Scan for the cell matching the given text and deliver its (x, y) coordinate at center. 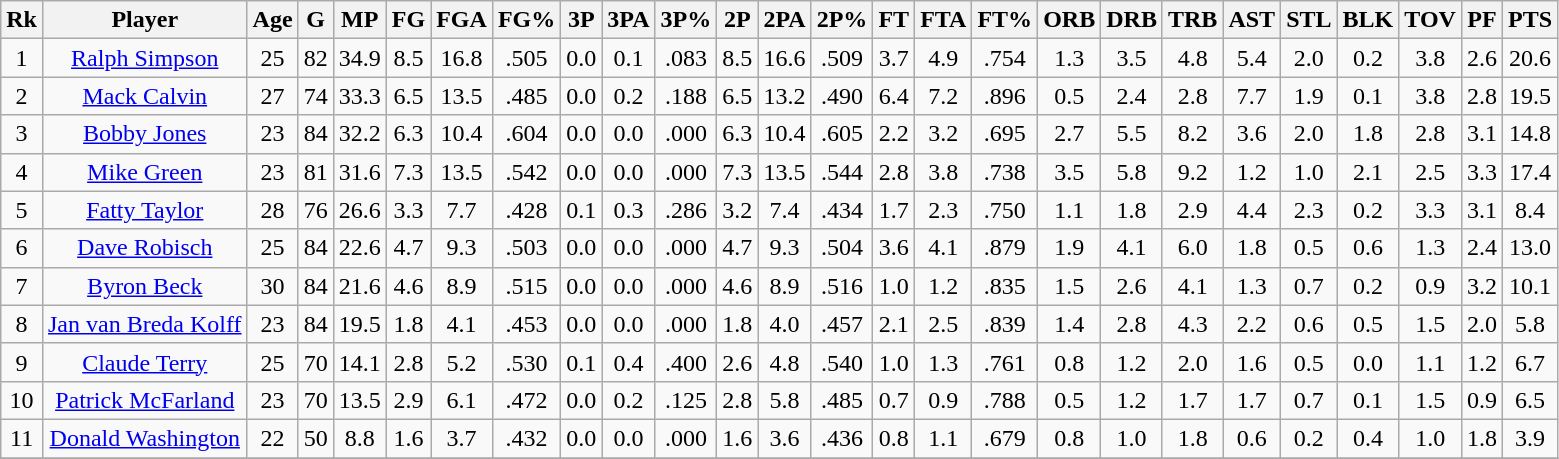
.540 (842, 362)
6.1 (462, 400)
FTA (944, 20)
33.3 (360, 96)
.604 (526, 134)
14.1 (360, 362)
G (316, 20)
3.9 (1530, 438)
0.3 (628, 210)
74 (316, 96)
6 (22, 248)
Bobby Jones (144, 134)
4.3 (1192, 324)
3PA (628, 20)
6.4 (894, 96)
.509 (842, 58)
ORB (1070, 20)
.695 (1005, 134)
Donald Washington (144, 438)
16.8 (462, 58)
.516 (842, 286)
.453 (526, 324)
3 (22, 134)
9.2 (1192, 172)
.754 (1005, 58)
STL (1309, 20)
.738 (1005, 172)
.835 (1005, 286)
2 (22, 96)
Jan van Breda Kolff (144, 324)
Player (144, 20)
2P% (842, 20)
.432 (526, 438)
13.2 (784, 96)
50 (316, 438)
.472 (526, 400)
Patrick McFarland (144, 400)
.839 (1005, 324)
17.4 (1530, 172)
.515 (526, 286)
82 (316, 58)
10.1 (1530, 286)
76 (316, 210)
1.4 (1070, 324)
Claude Terry (144, 362)
30 (272, 286)
13.0 (1530, 248)
4.4 (1252, 210)
.503 (526, 248)
Mike Green (144, 172)
.428 (526, 210)
16.6 (784, 58)
31.6 (360, 172)
1 (22, 58)
.286 (686, 210)
5.2 (462, 362)
7.2 (944, 96)
2PA (784, 20)
20.6 (1530, 58)
32.2 (360, 134)
.457 (842, 324)
Fatty Taylor (144, 210)
.679 (1005, 438)
27 (272, 96)
5 (22, 210)
Rk (22, 20)
4.9 (944, 58)
MP (360, 20)
.188 (686, 96)
21.6 (360, 286)
.896 (1005, 96)
6.0 (1192, 248)
10 (22, 400)
81 (316, 172)
.504 (842, 248)
4 (22, 172)
FT (894, 20)
PTS (1530, 20)
4.0 (784, 324)
.544 (842, 172)
.530 (526, 362)
3P (582, 20)
22 (272, 438)
8.8 (360, 438)
8 (22, 324)
DRB (1132, 20)
BLK (1368, 20)
FG (408, 20)
.542 (526, 172)
8.2 (1192, 134)
28 (272, 210)
8.4 (1530, 210)
.750 (1005, 210)
14.8 (1530, 134)
.879 (1005, 248)
5.5 (1132, 134)
2.7 (1070, 134)
6.7 (1530, 362)
Byron Beck (144, 286)
34.9 (360, 58)
.125 (686, 400)
TOV (1430, 20)
.788 (1005, 400)
.605 (842, 134)
Age (272, 20)
7 (22, 286)
FT% (1005, 20)
26.6 (360, 210)
PF (1482, 20)
Dave Robisch (144, 248)
7.4 (784, 210)
11 (22, 438)
.436 (842, 438)
22.6 (360, 248)
.761 (1005, 362)
FG% (526, 20)
5.4 (1252, 58)
TRB (1192, 20)
Mack Calvin (144, 96)
Ralph Simpson (144, 58)
2P (738, 20)
9 (22, 362)
.083 (686, 58)
.434 (842, 210)
AST (1252, 20)
FGA (462, 20)
3P% (686, 20)
.400 (686, 362)
.490 (842, 96)
.505 (526, 58)
